Determine the [x, y] coordinate at the center of the cell enclosing the given text.  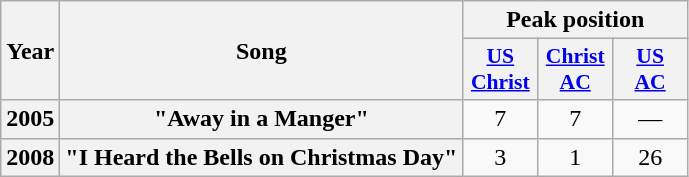
26 [650, 157]
Peak position [576, 20]
3 [500, 157]
"I Heard the Bells on Christmas Day" [262, 157]
USAC [650, 70]
"Away in a Manger" [262, 119]
Song [262, 50]
2008 [30, 157]
2005 [30, 119]
Christ AC [576, 70]
US Christ [500, 70]
— [650, 119]
Year [30, 50]
1 [576, 157]
